Extract the [x, y] coordinate from the center of the cell holding the provided text.  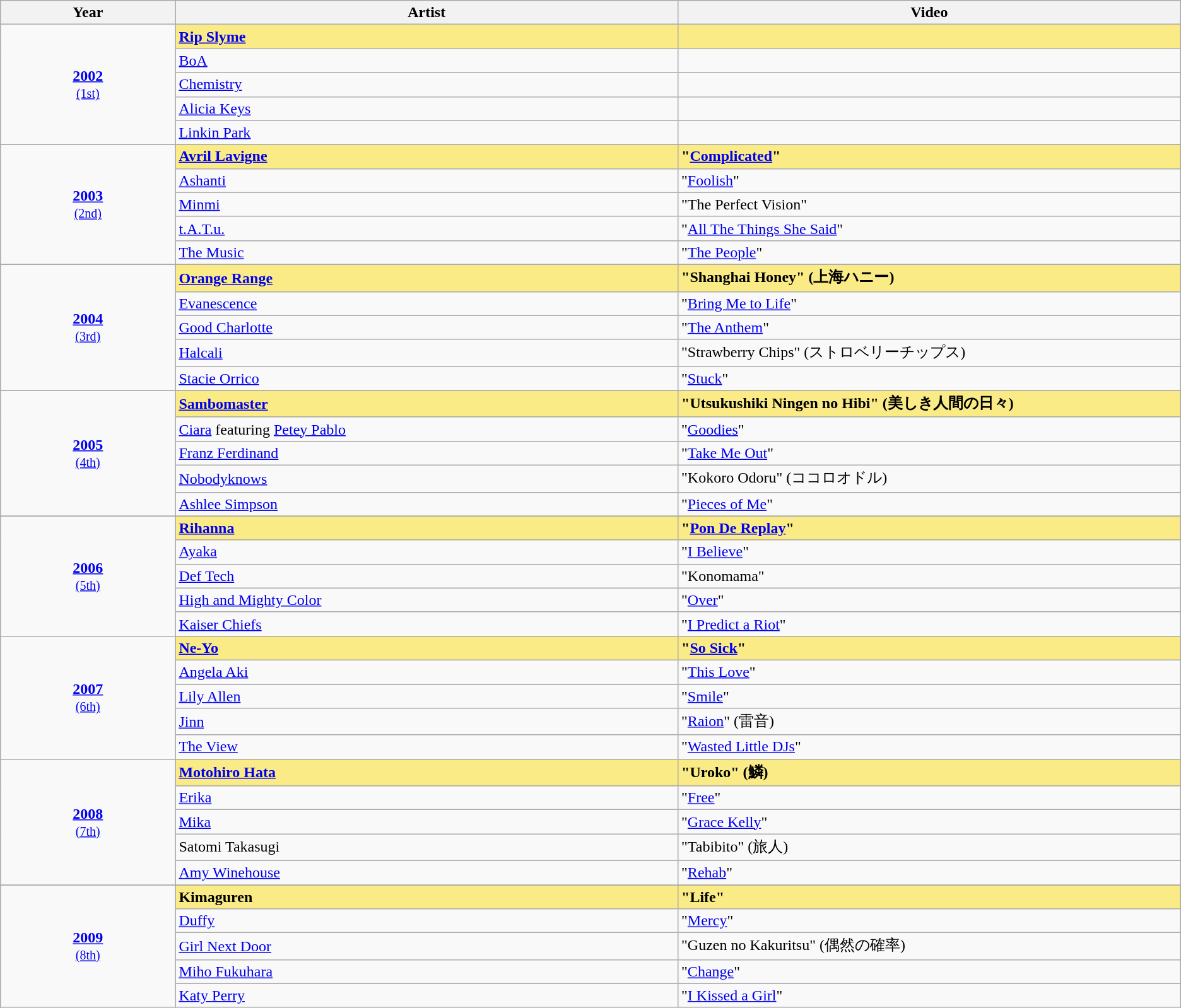
Minmi [426, 204]
Girl Next Door [426, 946]
Kimaguren [426, 896]
"Stuck" [930, 378]
2009(8th) [88, 946]
Chemistry [426, 85]
"Take Me Out" [930, 453]
"The Perfect Vision" [930, 204]
Miho Fukuhara [426, 971]
"I Kissed a Girl" [930, 995]
t.A.T.u. [426, 228]
2003(2nd) [88, 204]
Evanescence [426, 303]
Def Tech [426, 576]
"Change" [930, 971]
Kaiser Chiefs [426, 624]
"Over" [930, 600]
"Life" [930, 896]
"All The Things She Said" [930, 228]
"Utsukushiki Ningen no Hibi" (美しき人間の日々) [930, 404]
"Foolish" [930, 180]
"Tabibito" (旅人) [930, 848]
Lily Allen [426, 696]
Rip Slyme [426, 37]
Amy Winehouse [426, 872]
Rihanna [426, 528]
2004(3rd) [88, 327]
"Guzen no Kakuritsu" (偶然の確率) [930, 946]
Duffy [426, 921]
2005(4th) [88, 453]
Stacie Orrico [426, 378]
"Free" [930, 798]
2002(1st) [88, 85]
2007(6th) [88, 698]
The View [426, 747]
Katy Perry [426, 995]
Angela Aki [426, 672]
"The People" [930, 252]
Year [88, 13]
"Goodies" [930, 429]
Good Charlotte [426, 327]
"Grace Kelly" [930, 822]
"Wasted Little DJs" [930, 747]
2006(5th) [88, 576]
Erika [426, 798]
"I Predict a Riot" [930, 624]
"Rehab" [930, 872]
"Strawberry Chips" (ストロベリーチップス) [930, 353]
High and Mighty Color [426, 600]
BoA [426, 61]
Satomi Takasugi [426, 848]
"Konomama" [930, 576]
Motohiro Hata [426, 772]
"Smile" [930, 696]
The Music [426, 252]
Ne-Yo [426, 648]
"Uroko" (鱗) [930, 772]
Alicia Keys [426, 108]
Halcali [426, 353]
"This Love" [930, 672]
Orange Range [426, 278]
Mika [426, 822]
Ashanti [426, 180]
"So Sick" [930, 648]
Avril Lavigne [426, 156]
"Shanghai Honey" (上海ハニー) [930, 278]
"Complicated" [930, 156]
"I Believe" [930, 552]
"Mercy" [930, 921]
"Pon De Replay" [930, 528]
Artist [426, 13]
Video [930, 13]
Ciara featuring Petey Pablo [426, 429]
"The Anthem" [930, 327]
"Pieces of Me" [930, 504]
Ashlee Simpson [426, 504]
Jinn [426, 722]
"Bring Me to Life" [930, 303]
Linkin Park [426, 132]
Franz Ferdinand [426, 453]
2008(7th) [88, 821]
Nobodyknows [426, 478]
Ayaka [426, 552]
"Raion" (雷音) [930, 722]
"Kokoro Odoru" (ココロオドル) [930, 478]
Sambomaster [426, 404]
